Search for the cell housing the specified text and yield its (X, Y) center coordinate. 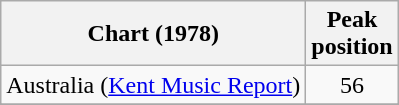
Australia (Kent Music Report) (154, 85)
Chart (1978) (154, 34)
56 (352, 85)
Peakposition (352, 34)
